Pinpoint the cell where the given text exists, returning its (x, y) midpoint coordinate. 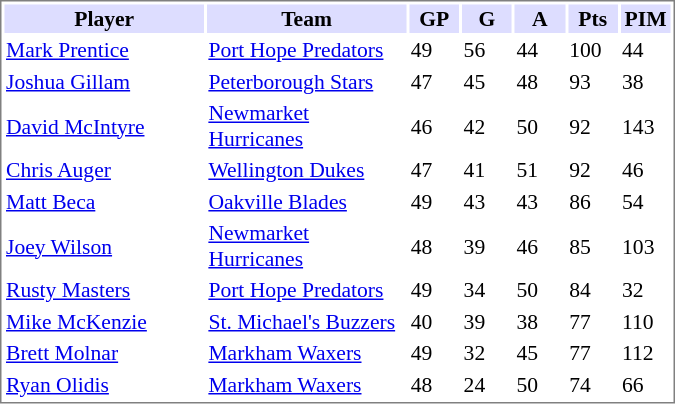
Wellington Dukes (306, 170)
66 (646, 384)
93 (593, 82)
54 (646, 202)
Ryan Olidis (104, 384)
Player (104, 18)
51 (540, 170)
Oakville Blades (306, 202)
PIM (646, 18)
41 (487, 170)
Joey Wilson (104, 246)
Chris Auger (104, 170)
110 (646, 322)
David McIntyre (104, 126)
Peterborough Stars (306, 82)
GP (434, 18)
Rusty Masters (104, 290)
84 (593, 290)
Pts (593, 18)
Mike McKenzie (104, 322)
74 (593, 384)
G (487, 18)
86 (593, 202)
85 (593, 246)
34 (487, 290)
56 (487, 50)
Mark Prentice (104, 50)
Matt Beca (104, 202)
143 (646, 126)
24 (487, 384)
Team (306, 18)
112 (646, 353)
40 (434, 322)
100 (593, 50)
103 (646, 246)
Brett Molnar (104, 353)
42 (487, 126)
A (540, 18)
St. Michael's Buzzers (306, 322)
Joshua Gillam (104, 82)
